Output the (x, y) coordinate of the center of the cell containing the given text.  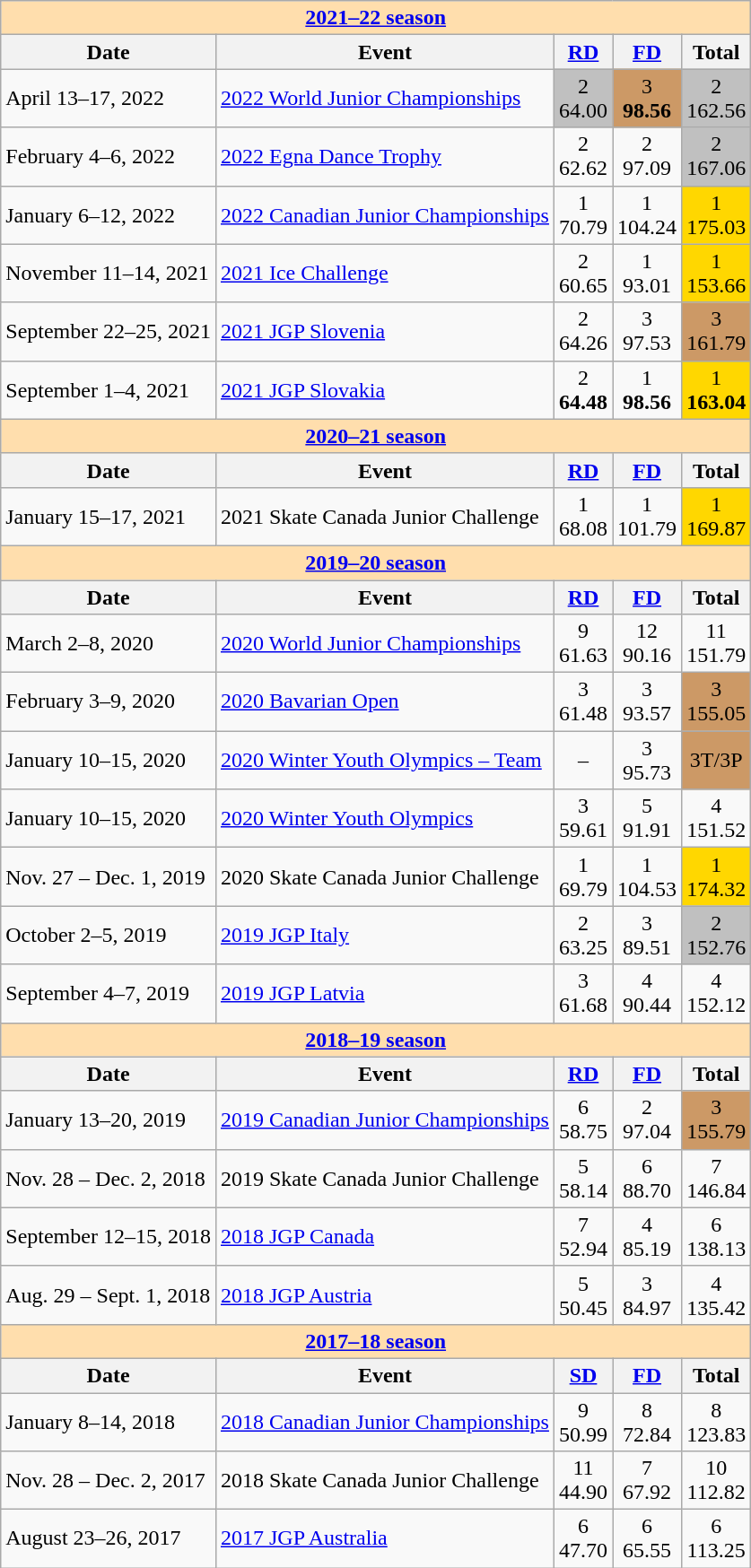
9 50.99 (583, 1421)
February 4–6, 2022 (109, 156)
October 2–5, 2019 (109, 935)
1 70.79 (583, 215)
2 64.00 (583, 99)
6 113.25 (716, 1539)
1 163.04 (716, 389)
5 58.14 (583, 1179)
January 13–20, 2019 (109, 1119)
3 97.53 (648, 332)
1 98.56 (648, 389)
3 89.51 (648, 935)
January 8–14, 2018 (109, 1421)
1 174.32 (716, 877)
2020 Skate Canada Junior Challenge (384, 877)
2 97.04 (648, 1119)
2021–22 season (376, 18)
6 58.75 (583, 1119)
September 12–15, 2018 (109, 1236)
2 64.48 (583, 389)
1 153.66 (716, 273)
2017 JGP Australia (384, 1539)
11 44.90 (583, 1480)
2 62.62 (583, 156)
2019 JGP Italy (384, 935)
6 47.70 (583, 1539)
March 2–8, 2020 (109, 644)
SD (583, 1375)
2022 Egna Dance Trophy (384, 156)
Nov. 28 – Dec. 2, 2018 (109, 1179)
Nov. 27 – Dec. 1, 2019 (109, 877)
February 3–9, 2020 (109, 701)
2021 JGP Slovakia (384, 389)
2018 JGP Austria (384, 1295)
3 161.79 (716, 332)
7 146.84 (716, 1179)
September 1–4, 2021 (109, 389)
2019 JGP Latvia (384, 994)
4 152.12 (716, 994)
2 167.06 (716, 156)
5 91.91 (648, 818)
2019–20 season (376, 562)
2 97.09 (648, 156)
6 65.55 (648, 1539)
3 61.48 (583, 701)
1 93.01 (648, 273)
3T/3P (716, 761)
1 101.79 (648, 517)
2018 Skate Canada Junior Challenge (384, 1480)
5 50.45 (583, 1295)
– (583, 761)
2020 Winter Youth Olympics (384, 818)
2019 Skate Canada Junior Challenge (384, 1179)
3 98.56 (648, 99)
2 152.76 (716, 935)
3 59.61 (583, 818)
1 104.53 (648, 877)
3 95.73 (648, 761)
7 67.92 (648, 1480)
2021 Skate Canada Junior Challenge (384, 517)
April 13–17, 2022 (109, 99)
1 68.08 (583, 517)
10 112.82 (716, 1480)
6 88.70 (648, 1179)
12 90.16 (648, 644)
7 52.94 (583, 1236)
2018–19 season (376, 1040)
1 104.24 (648, 215)
2017–18 season (376, 1341)
3 61.68 (583, 994)
8 72.84 (648, 1421)
2020 World Junior Championships (384, 644)
1 169.87 (716, 517)
2021 JGP Slovenia (384, 332)
11 151.79 (716, 644)
2 63.25 (583, 935)
2018 Canadian Junior Championships (384, 1421)
3 155.79 (716, 1119)
2022 Canadian Junior Championships (384, 215)
2019 Canadian Junior Championships (384, 1119)
1 175.03 (716, 215)
4 151.52 (716, 818)
2020 Bavarian Open (384, 701)
Nov. 28 – Dec. 2, 2017 (109, 1480)
January 6–12, 2022 (109, 215)
August 23–26, 2017 (109, 1539)
Aug. 29 – Sept. 1, 2018 (109, 1295)
4 85.19 (648, 1236)
3 84.97 (648, 1295)
4 90.44 (648, 994)
2 64.26 (583, 332)
2 162.56 (716, 99)
2020–21 season (376, 436)
2021 Ice Challenge (384, 273)
4 135.42 (716, 1295)
3 155.05 (716, 701)
September 4–7, 2019 (109, 994)
8 123.83 (716, 1421)
2020 Winter Youth Olympics – Team (384, 761)
2022 World Junior Championships (384, 99)
September 22–25, 2021 (109, 332)
1 69.79 (583, 877)
6 138.13 (716, 1236)
January 15–17, 2021 (109, 517)
2 60.65 (583, 273)
9 61.63 (583, 644)
2018 JGP Canada (384, 1236)
November 11–14, 2021 (109, 273)
3 93.57 (648, 701)
